Pinpoint the cell where the given text exists, returning its [x, y] midpoint coordinate. 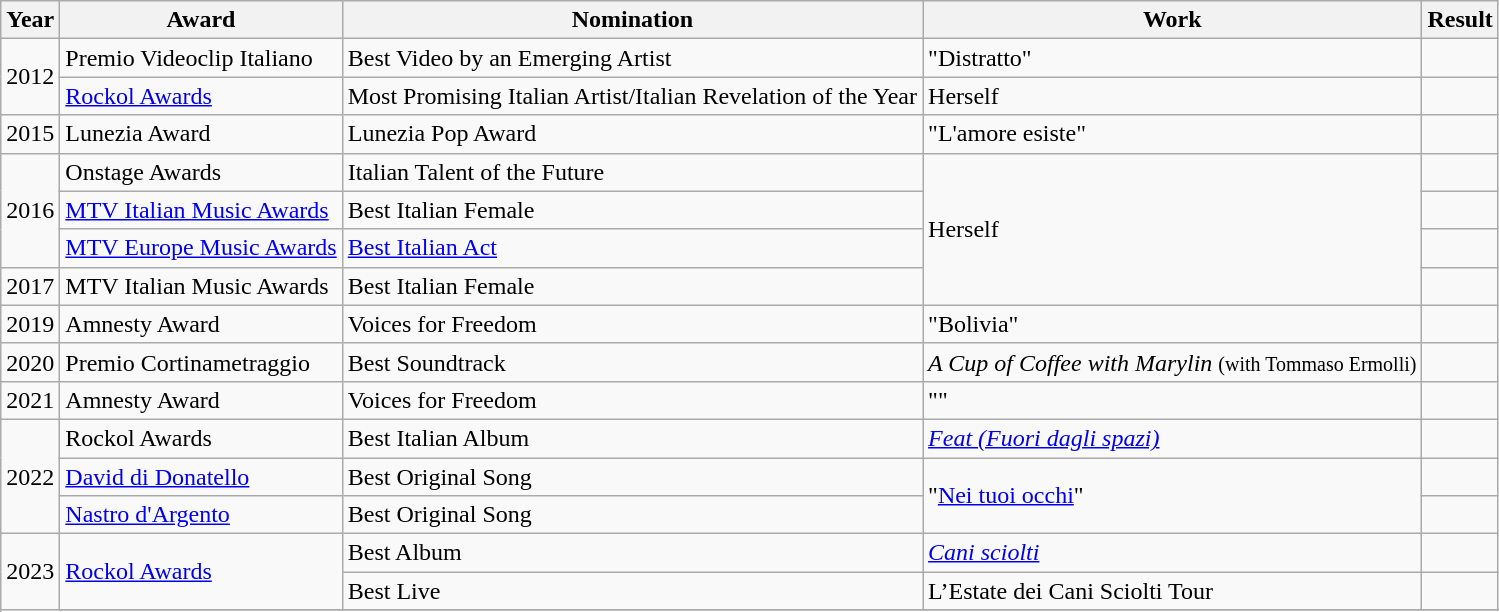
Best Soundtrack [632, 362]
A Cup of Coffee with Marylin (with Tommaso Ermolli) [1172, 362]
Result [1460, 20]
Lunezia Award [201, 134]
Best Album [632, 553]
Lunezia Pop Award [632, 134]
Best Italian Album [632, 438]
MTV Europe Music Awards [201, 248]
Year [30, 20]
2021 [30, 400]
2020 [30, 362]
L’Estate dei Cani Sciolti Tour [1172, 591]
2015 [30, 134]
Italian Talent of the Future [632, 172]
Cani sciolti [1172, 553]
Award [201, 20]
2017 [30, 286]
2022 [30, 476]
Most Promising Italian Artist/Italian Revelation of the Year [632, 96]
2023 [30, 572]
Best Video by an Emerging Artist [632, 58]
2016 [30, 210]
"" [1172, 400]
David di Donatello [201, 477]
Premio Videoclip Italiano [201, 58]
Best Live [632, 591]
2019 [30, 324]
Work [1172, 20]
"Bolivia" [1172, 324]
Nastro d'Argento [201, 515]
Best Italian Act [632, 248]
Feat (Fuori dagli spazi) [1172, 438]
2012 [30, 77]
"Nei tuoi occhi" [1172, 496]
Premio Cortinametraggio [201, 362]
Onstage Awards [201, 172]
Nomination [632, 20]
"L'amore esiste" [1172, 134]
"Distratto" [1172, 58]
